Extract the (x, y) coordinate from the center of the cell holding the provided text.  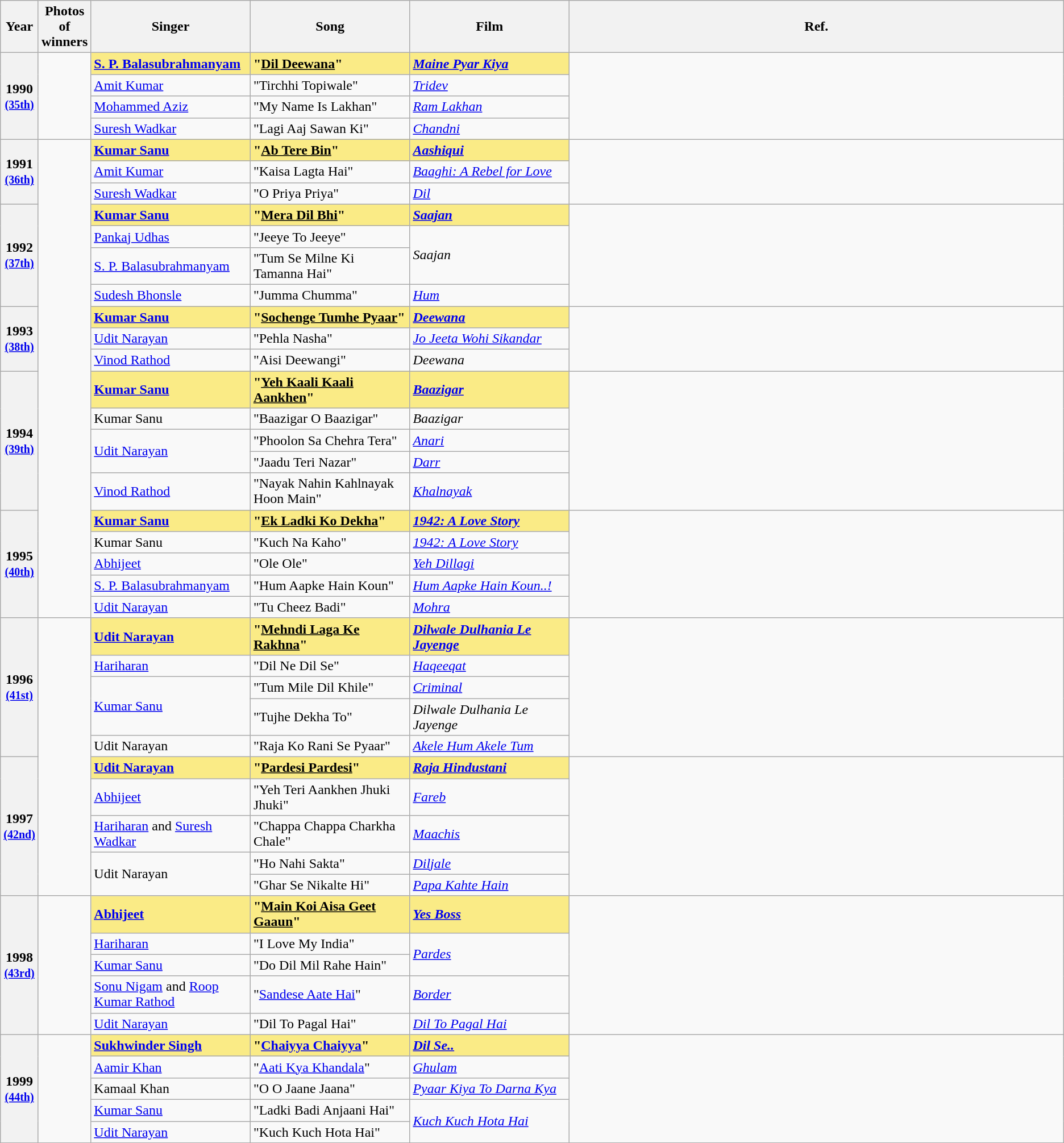
Maachis (490, 834)
Sonu Nigam and Roop Kumar Rathod (171, 995)
Pankaj Udhas (171, 236)
Kamaal Khan (171, 1088)
Haqeeqat (490, 666)
Pyaar Kiya To Darna Kya (490, 1088)
Baaghi: A Rebel for Love (490, 172)
"Main Koi Aisa Geet Gaaun" (330, 914)
1999 (44th) (19, 1088)
Hum Aapke Hain Koun..! (490, 585)
Film (490, 27)
"Chappa Chappa Charkha Chale" (330, 834)
"Chaiyya Chaiyya" (330, 1045)
Ghulam (490, 1067)
"Ole Ole" (330, 564)
Chandni (490, 128)
"Kuch Kuch Hota Hai" (330, 1132)
"Tirchhi Topiwale" (330, 85)
"Ek Ladki Ko Dekha" (330, 521)
"Yeh Teri Aankhen Jhuki Jhuki" (330, 797)
"Aisi Deewangi" (330, 360)
1994 (39th) (19, 440)
Ref. (816, 27)
"Ghar Se Nikalte Hi" (330, 885)
Khalnayak (490, 491)
1990 (35th) (19, 96)
Dil (490, 193)
Fareb (490, 797)
Kuch Kuch Hota Hai (490, 1121)
"Ladki Badi Anjaani Hai" (330, 1110)
"Jeeye To Jeeye" (330, 236)
"Yeh Kaali Kaali Aankhen" (330, 390)
1992 (37th) (19, 255)
"Do Dil Mil Rahe Hain" (330, 965)
"Ho Nahi Sakta" (330, 863)
Hum (490, 295)
Akele Hum Akele Tum (490, 746)
"Sandese Aate Hai" (330, 995)
Yeh Dillagi (490, 564)
"Sochenge Tumhe Pyaar" (330, 317)
"Ab Tere Bin" (330, 150)
Maine Pyar Kiya (490, 64)
Ram Lakhan (490, 107)
"Tujhe Dekha To" (330, 716)
Diljale (490, 863)
"Nayak Nahin Kahlnayak Hoon Main" (330, 491)
Hariharan and Suresh Wadkar (171, 834)
"My Name Is Lakhan" (330, 107)
Papa Kahte Hain (490, 885)
1991 (36th) (19, 172)
Border (490, 995)
"Dil To Pagal Hai" (330, 1024)
Aamir Khan (171, 1067)
1997 (42nd) (19, 826)
"Jumma Chumma" (330, 295)
"Tum Se Milne Ki Tamanna Hai" (330, 266)
"O Priya Priya" (330, 193)
"Mehndi Laga Ke Rakhna" (330, 637)
Singer (171, 27)
1996 (41st) (19, 687)
Criminal (490, 687)
Aashiqui (490, 150)
"Raja Ko Rani Se Pyaar" (330, 746)
"Mera Dil Bhi" (330, 215)
Mohammed Aziz (171, 107)
Anari (490, 440)
Raja Hindustani (490, 768)
Year (19, 27)
"Kuch Na Kaho" (330, 542)
"Tum Mile Dil Khile" (330, 687)
"O O Jaane Jaana" (330, 1088)
"Pardesi Pardesi" (330, 768)
Sukhwinder Singh (171, 1045)
"Dil Deewana" (330, 64)
Sudesh Bhonsle (171, 295)
"Aati Kya Khandala" (330, 1067)
Tridev (490, 85)
1998 (43rd) (19, 965)
Pardes (490, 954)
Photos of winners (64, 27)
"Jaadu Teri Nazar" (330, 462)
"I Love My India" (330, 944)
Dil Se.. (490, 1045)
Yes Boss (490, 914)
"Pehla Nasha" (330, 339)
"Tu Cheez Badi" (330, 607)
1995 (40th) (19, 564)
"Kaisa Lagta Hai" (330, 172)
Darr (490, 462)
"Baazigar O Baazigar" (330, 419)
Dil To Pagal Hai (490, 1024)
"Phoolon Sa Chehra Tera" (330, 440)
Mohra (490, 607)
Song (330, 27)
Jo Jeeta Wohi Sikandar (490, 339)
"Dil Ne Dil Se" (330, 666)
"Lagi Aaj Sawan Ki" (330, 128)
"Hum Aapke Hain Koun" (330, 585)
1993 (38th) (19, 338)
